Detect which cell encompasses the target text, then output its [x, y] center coordinate. 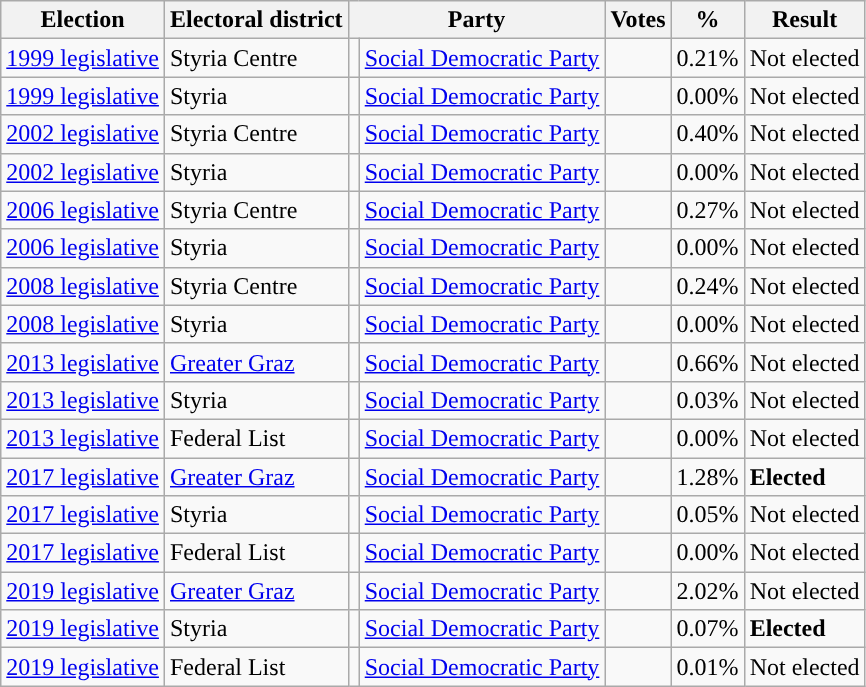
0.27% [708, 210]
0.40% [708, 134]
0.05% [708, 515]
2.02% [708, 591]
0.66% [708, 362]
Result [804, 20]
0.07% [708, 629]
0.21% [708, 58]
0.03% [708, 400]
1.28% [708, 477]
Electoral district [256, 20]
Election [83, 20]
Party [476, 20]
Votes [638, 20]
% [708, 20]
0.01% [708, 667]
0.24% [708, 286]
